Capture the cell that displays the provided text and extract its (x, y) central coordinate. 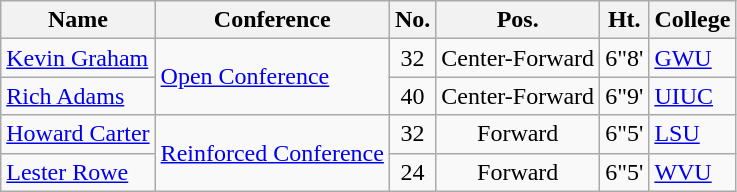
LSU (692, 134)
Conference (272, 20)
6"9' (624, 96)
Lester Rowe (78, 172)
Kevin Graham (78, 58)
Reinforced Conference (272, 153)
Name (78, 20)
40 (412, 96)
Ht. (624, 20)
Howard Carter (78, 134)
Open Conference (272, 77)
College (692, 20)
No. (412, 20)
UIUC (692, 96)
6"8' (624, 58)
WVU (692, 172)
Rich Adams (78, 96)
Pos. (518, 20)
24 (412, 172)
GWU (692, 58)
